Locate the cell with the specified text and output its [x, y] center coordinate. 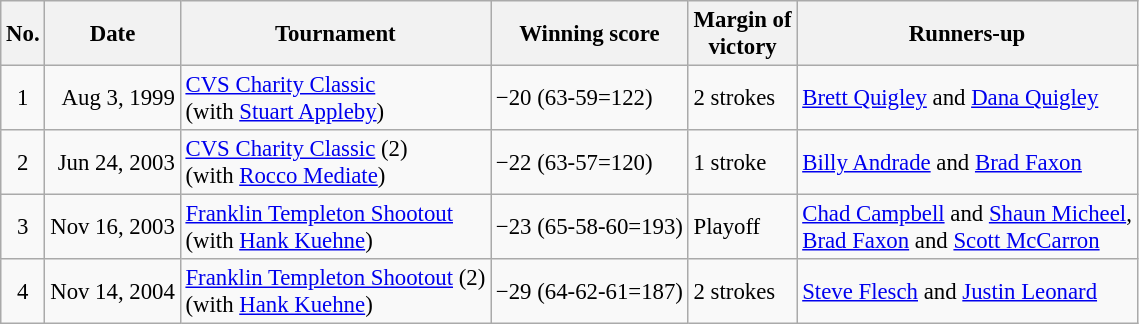
3 [23, 228]
Tournament [335, 34]
1 stroke [742, 162]
Playoff [742, 228]
Brett Quigley and Dana Quigley [967, 98]
Steve Flesch and Justin Leonard [967, 292]
Chad Campbell and Shaun Micheel, Brad Faxon and Scott McCarron [967, 228]
No. [23, 34]
Margin ofvictory [742, 34]
1 [23, 98]
−29 (64-62-61=187) [590, 292]
4 [23, 292]
Franklin Templeton Shootout (2)(with Hank Kuehne) [335, 292]
Winning score [590, 34]
Aug 3, 1999 [112, 98]
Runners-up [967, 34]
Nov 14, 2004 [112, 292]
−20 (63-59=122) [590, 98]
2 [23, 162]
CVS Charity Classic (2)(with Rocco Mediate) [335, 162]
Date [112, 34]
CVS Charity Classic(with Stuart Appleby) [335, 98]
−22 (63-57=120) [590, 162]
Franklin Templeton Shootout(with Hank Kuehne) [335, 228]
Billy Andrade and Brad Faxon [967, 162]
Nov 16, 2003 [112, 228]
Jun 24, 2003 [112, 162]
−23 (65-58-60=193) [590, 228]
